From the cell containing the given text, extract its center point as (x, y) coordinate. 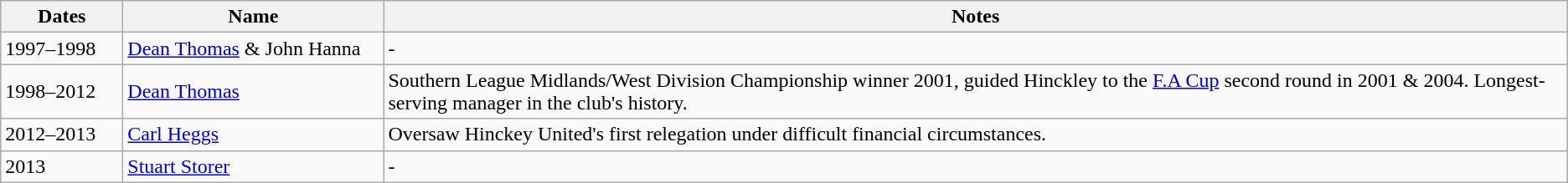
Dates (62, 17)
Dean Thomas & John Hanna (253, 48)
1997–1998 (62, 48)
1998–2012 (62, 92)
Notes (975, 17)
Dean Thomas (253, 92)
Carl Heggs (253, 135)
Name (253, 17)
2012–2013 (62, 135)
Oversaw Hinckey United's first relegation under difficult financial circumstances. (975, 135)
Stuart Storer (253, 166)
2013 (62, 166)
